Identify which cell holds the provided text, then report its [X, Y] central coordinate. 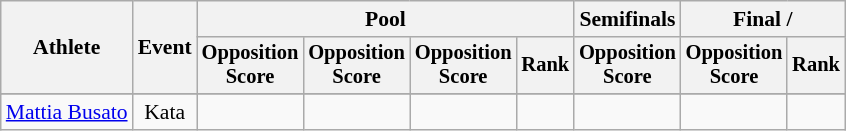
Pool [386, 19]
Kata [165, 112]
Athlete [67, 48]
Mattia Busato [67, 112]
Event [165, 48]
Semifinals [628, 19]
Final / [763, 19]
